From the cell containing the given text, extract its center point as [X, Y] coordinate. 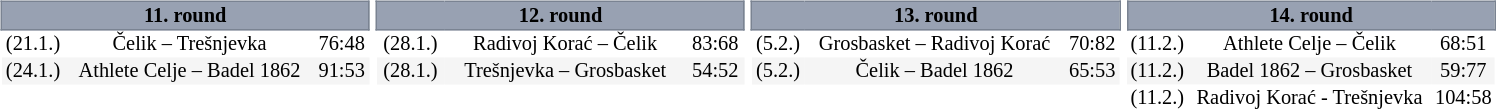
(21.1.) [33, 44]
Athlete Celje – Čelik [1309, 44]
54:52 [715, 72]
Čelik – Badel 1862 [934, 72]
91:53 [342, 72]
13. round [936, 15]
104:58 [1463, 98]
14. round [1311, 15]
Trešnjevka – Grosbasket [565, 72]
Badel 1862 – Grosbasket [1309, 72]
11. round [185, 15]
Radivoj Korać – Čelik [565, 44]
68:51 [1463, 44]
(24.1.) [33, 72]
Grosbasket – Radivoj Korać [934, 44]
Čelik – Trešnjevka [190, 44]
Athlete Celje – Badel 1862 [190, 72]
59:77 [1463, 72]
65:53 [1092, 72]
70:82 [1092, 44]
76:48 [342, 44]
Radivoj Korać - Trešnjevka [1309, 98]
83:68 [715, 44]
12. round [561, 15]
